Output the [X, Y] coordinate of the center of the cell containing the given text.  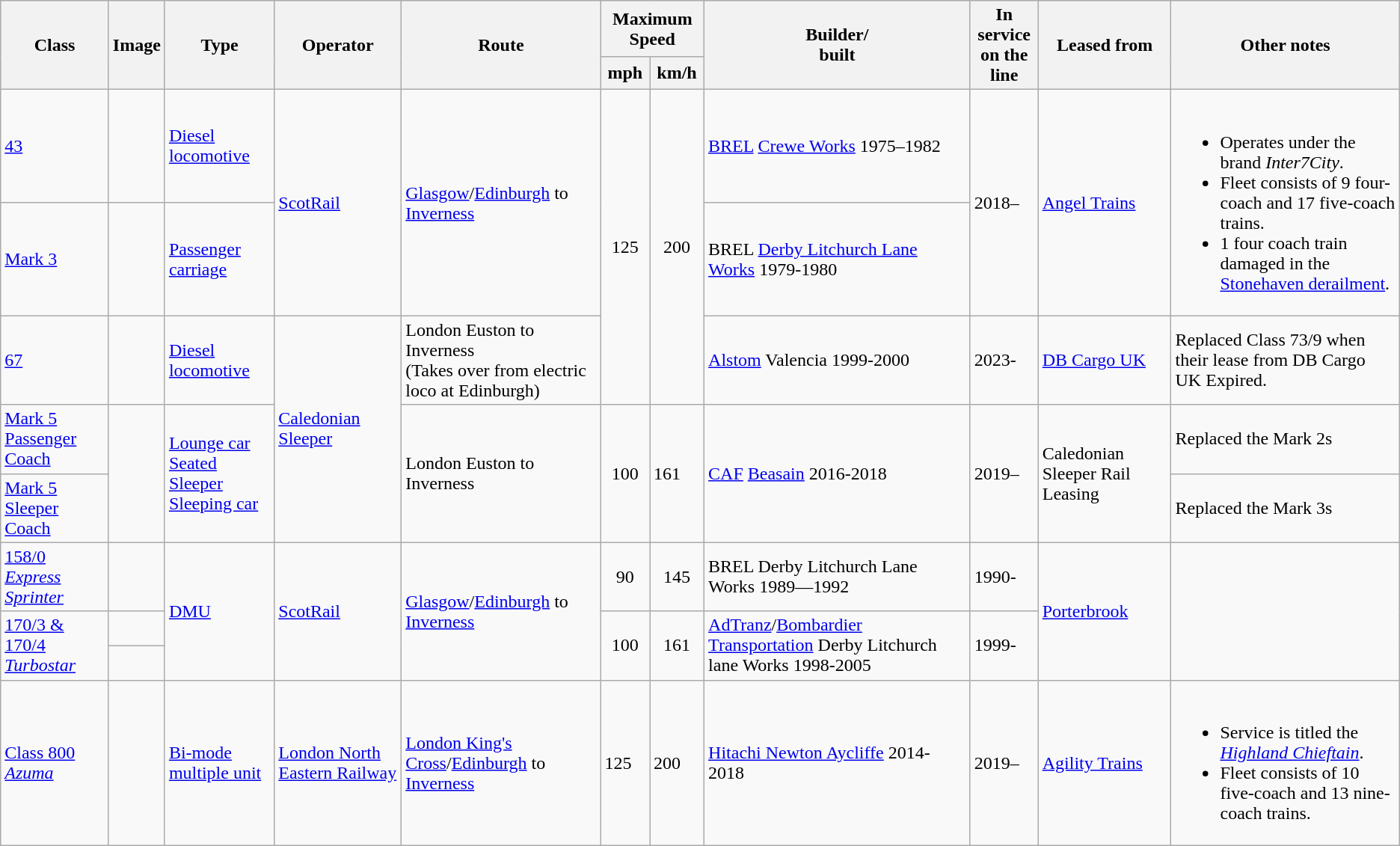
Service is titled the Highland Chieftain.Fleet consists of 10 five-coach and 13 nine-coach trains. [1285, 763]
Alstom Valencia 1999-2000 [838, 361]
1999- [1004, 646]
London North Eastern Railway [338, 763]
43 [55, 147]
BREL Derby Litchurch Lane Works 1989—1992 [838, 577]
Image [136, 45]
2018– [1004, 203]
Hitachi Newton Aycliffe 2014-2018 [838, 763]
Caledonian Sleeper [338, 429]
DMU [219, 611]
BREL Derby Litchurch Lane Works 1979-1980 [838, 259]
Agility Trains [1105, 763]
Replaced Class 73/9 when their lease from DB Cargo UK Expired. [1285, 361]
Other notes [1285, 45]
London Euston to Inverness [501, 473]
Builder/built [838, 45]
90 [625, 577]
London King's Cross/Edinburgh to Inverness [501, 763]
Passenger carriage [219, 259]
CAF Beasain 2016-2018 [838, 473]
BREL Crewe Works 1975–1982 [838, 147]
DB Cargo UK [1105, 361]
Mark 5 Sleeper Coach [55, 508]
Porterbrook [1105, 611]
London Euston to Inverness(Takes over from electric loco at Edinburgh) [501, 361]
2023- [1004, 361]
Operator [338, 45]
Route [501, 45]
Caledonian Sleeper Rail Leasing [1105, 473]
km/h [678, 73]
Class 800 Azuma [55, 763]
Lounge carSeated Sleeper Sleeping car [219, 473]
AdTranz/Bombardier Transportation Derby Litchurch lane Works 1998-2005 [838, 646]
Class [55, 45]
145 [678, 577]
Operates under the brand Inter7City.Fleet consists of 9 four-coach and 17 five-coach trains.1 four coach train damaged in the Stonehaven derailment. [1285, 203]
67 [55, 361]
In serviceon the line [1004, 45]
1990- [1004, 577]
Replaced the Mark 2s [1285, 439]
Maximum Speed [652, 28]
Leased from [1105, 45]
Type [219, 45]
Mark 5 Passenger Coach [55, 439]
Replaced the Mark 3s [1285, 508]
Angel Trains [1105, 203]
Mark 3 [55, 259]
170/3 & 170/4 Turbostar [55, 646]
Bi-mode multiple unit [219, 763]
mph [625, 73]
158/0 Express Sprinter [55, 577]
